Scan for the cell matching the given text and deliver its (x, y) coordinate at center. 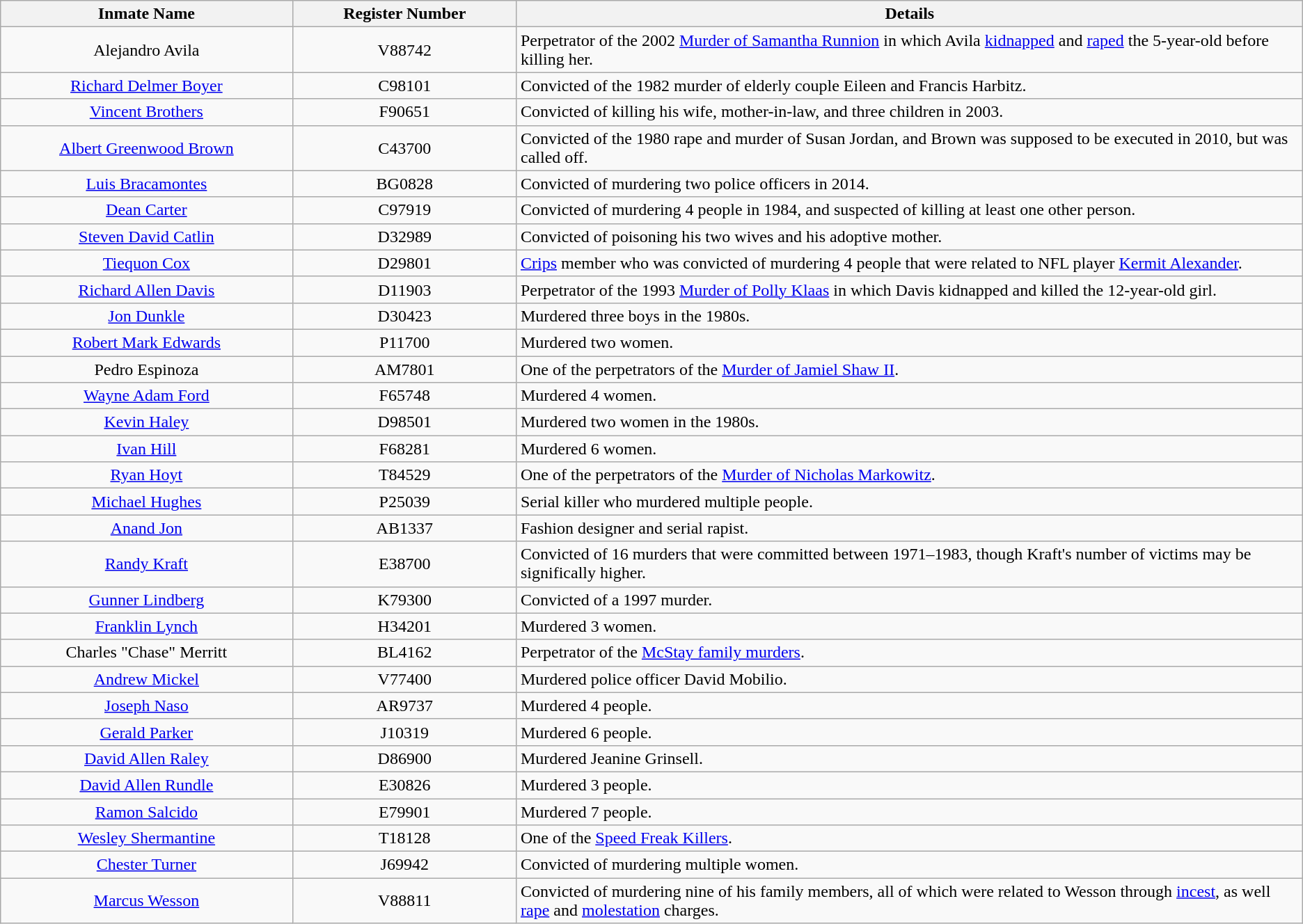
Gerald Parker (146, 732)
C98101 (404, 86)
Murdered 3 people. (909, 785)
AR9737 (404, 706)
J10319 (404, 732)
P11700 (404, 342)
Luis Bracamontes (146, 184)
Inmate Name (146, 14)
Marcus Wesson (146, 900)
Convicted of murdering nine of his family members, all of which were related to Wesson through incest, as well rape and molestation charges. (909, 900)
Convicted of the 1980 rape and murder of Susan Jordan, and Brown was supposed to be executed in 2010, but was called off. (909, 148)
Details (909, 14)
Perpetrator of the 1993 Murder of Polly Klaas in which Davis kidnapped and killed the 12-year-old girl. (909, 289)
Wesley Shermantine (146, 838)
Dean Carter (146, 210)
Wayne Adam Ford (146, 396)
Tiequon Cox (146, 263)
D86900 (404, 758)
Perpetrator of the 2002 Murder of Samantha Runnion in which Avila kidnapped and raped the 5-year-old before killing her. (909, 50)
Murdered 7 people. (909, 812)
V88811 (404, 900)
C43700 (404, 148)
Andrew Mickel (146, 679)
Richard Delmer Boyer (146, 86)
Fashion designer and serial rapist. (909, 528)
D98501 (404, 422)
Murdered 6 people. (909, 732)
T84529 (404, 475)
Convicted of a 1997 murder. (909, 600)
E79901 (404, 812)
Robert Mark Edwards (146, 342)
Convicted of murdering multiple women. (909, 865)
One of the perpetrators of the Murder of Jamiel Shaw II. (909, 369)
Chester Turner (146, 865)
One of the Speed Freak Killers. (909, 838)
E30826 (404, 785)
Murdered 4 people. (909, 706)
Michael Hughes (146, 502)
Richard Allen Davis (146, 289)
Charles "Chase" Merritt (146, 653)
Murdered Jeanine Grinsell. (909, 758)
David Allen Rundle (146, 785)
Joseph Naso (146, 706)
AM7801 (404, 369)
D11903 (404, 289)
H34201 (404, 626)
Ryan Hoyt (146, 475)
Convicted of murdering 4 people in 1984, and suspected of killing at least one other person. (909, 210)
D30423 (404, 316)
V77400 (404, 679)
Franklin Lynch (146, 626)
F68281 (404, 449)
Murdered three boys in the 1980s. (909, 316)
BG0828 (404, 184)
Crips member who was convicted of murdering 4 people that were related to NFL player Kermit Alexander. (909, 263)
Murdered 4 women. (909, 396)
C97919 (404, 210)
Vincent Brothers (146, 112)
Convicted of 16 murders that were committed between 1971–1983, though Kraft's number of victims may be significally higher. (909, 564)
Murdered two women in the 1980s. (909, 422)
Alejandro Avila (146, 50)
Ramon Salcido (146, 812)
Albert Greenwood Brown (146, 148)
V88742 (404, 50)
Convicted of murdering two police officers in 2014. (909, 184)
Randy Kraft (146, 564)
P25039 (404, 502)
Register Number (404, 14)
BL4162 (404, 653)
Convicted of killing his wife, mother-in-law, and three children in 2003. (909, 112)
AB1337 (404, 528)
Anand Jon (146, 528)
Steven David Catlin (146, 237)
Murdered two women. (909, 342)
D29801 (404, 263)
Convicted of poisoning his two wives and his adoptive mother. (909, 237)
Kevin Haley (146, 422)
Ivan Hill (146, 449)
David Allen Raley (146, 758)
T18128 (404, 838)
Murdered police officer David Mobilio. (909, 679)
Murdered 3 women. (909, 626)
Jon Dunkle (146, 316)
Pedro Espinoza (146, 369)
F90651 (404, 112)
Gunner Lindberg (146, 600)
K79300 (404, 600)
J69942 (404, 865)
E38700 (404, 564)
F65748 (404, 396)
Convicted of the 1982 murder of elderly couple Eileen and Francis Harbitz. (909, 86)
One of the perpetrators of the Murder of Nicholas Markowitz. (909, 475)
D32989 (404, 237)
Murdered 6 women. (909, 449)
Perpetrator of the McStay family murders. (909, 653)
Serial killer who murdered multiple people. (909, 502)
